Scan for the cell matching the given text and deliver its [x, y] coordinate at center. 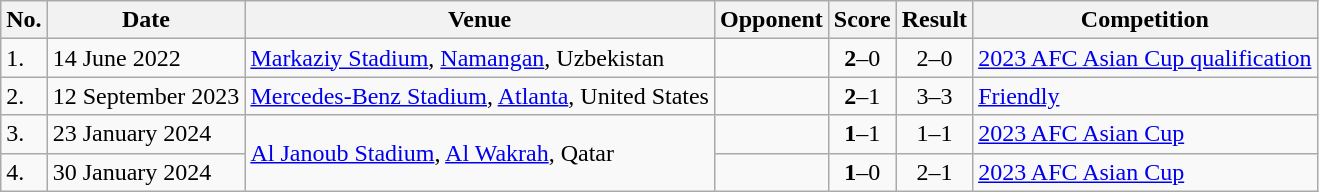
Friendly [1145, 96]
Result [934, 20]
1. [24, 58]
No. [24, 20]
Markaziy Stadium, Namangan, Uzbekistan [480, 58]
4. [24, 172]
Competition [1145, 20]
1–0 [862, 172]
3–3 [934, 96]
Date [146, 20]
Mercedes-Benz Stadium, Atlanta, United States [480, 96]
Al Janoub Stadium, Al Wakrah, Qatar [480, 153]
12 September 2023 [146, 96]
3. [24, 134]
14 June 2022 [146, 58]
2023 AFC Asian Cup qualification [1145, 58]
23 January 2024 [146, 134]
30 January 2024 [146, 172]
2. [24, 96]
Score [862, 20]
Venue [480, 20]
Opponent [771, 20]
